Extract the (X, Y) coordinate from the center of the cell holding the provided text.  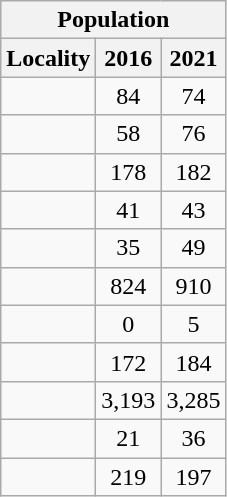
910 (194, 286)
58 (128, 134)
219 (128, 477)
21 (128, 438)
197 (194, 477)
84 (128, 96)
0 (128, 324)
3,285 (194, 400)
Population (114, 20)
182 (194, 172)
178 (128, 172)
172 (128, 362)
824 (128, 286)
2016 (128, 58)
76 (194, 134)
2021 (194, 58)
36 (194, 438)
5 (194, 324)
49 (194, 248)
43 (194, 210)
3,193 (128, 400)
Locality (48, 58)
74 (194, 96)
184 (194, 362)
35 (128, 248)
41 (128, 210)
